Capture the cell that displays the provided text and extract its [X, Y] central coordinate. 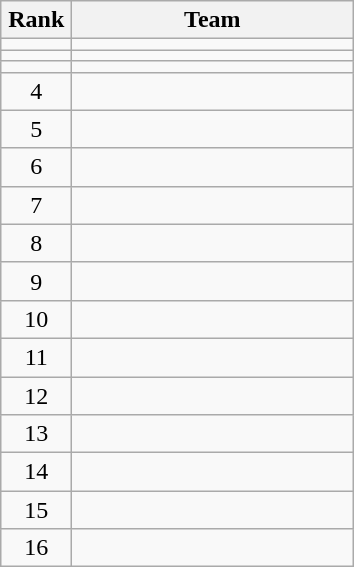
Team [212, 20]
15 [36, 510]
6 [36, 167]
13 [36, 434]
10 [36, 319]
11 [36, 357]
12 [36, 395]
Rank [36, 20]
8 [36, 243]
4 [36, 91]
5 [36, 129]
9 [36, 281]
16 [36, 548]
7 [36, 205]
14 [36, 472]
